Search for the cell housing the specified text and yield its [x, y] center coordinate. 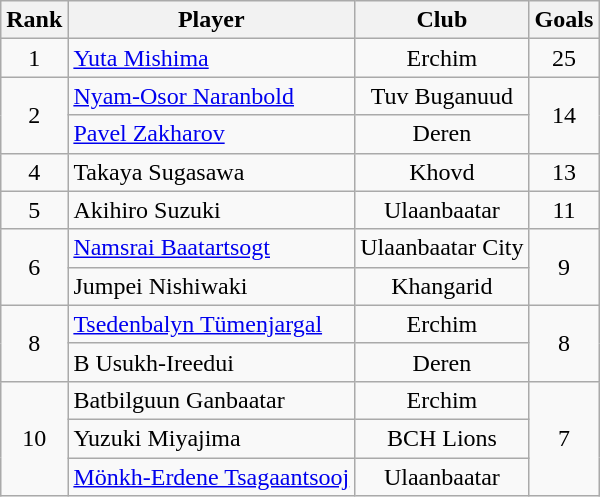
Player [212, 20]
Yuzuki Miyajima [212, 438]
Batbilguun Ganbaatar [212, 400]
2 [34, 115]
Nyam-Osor Naranbold [212, 96]
1 [34, 58]
Tsedenbalyn Tümenjargal [212, 324]
10 [34, 438]
9 [564, 267]
Yuta Mishima [212, 58]
14 [564, 115]
BCH Lions [442, 438]
25 [564, 58]
Namsrai Baatartsogt [212, 248]
Pavel Zakharov [212, 134]
Mönkh-Erdene Tsagaantsooj [212, 477]
Khangarid [442, 286]
Khovd [442, 172]
13 [564, 172]
Ulaanbaatar City [442, 248]
Akihiro Suzuki [212, 210]
Club [442, 20]
Jumpei Nishiwaki [212, 286]
6 [34, 267]
Rank [34, 20]
Goals [564, 20]
11 [564, 210]
Takaya Sugasawa [212, 172]
5 [34, 210]
Tuv Buganuud [442, 96]
4 [34, 172]
7 [564, 438]
B Usukh-Ireedui [212, 362]
